Identify which cell holds the provided text, then report its (x, y) central coordinate. 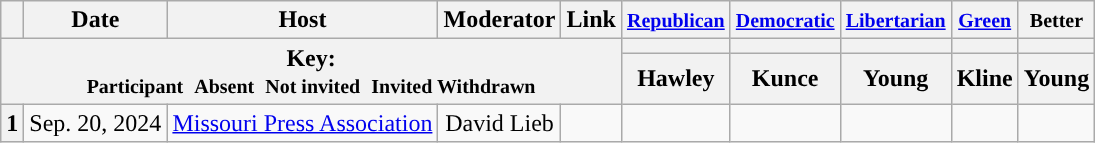
David Lieb (500, 123)
Libertarian (896, 20)
Hawley (676, 78)
Republican (676, 20)
Green (984, 20)
Kunce (785, 78)
Democratic (785, 20)
Host (302, 20)
Sep. 20, 2024 (96, 123)
1 (12, 123)
Moderator (500, 20)
Date (96, 20)
Kline (984, 78)
Key: Participant Absent Not invited Invited Withdrawn (312, 72)
Better (1056, 20)
Missouri Press Association (302, 123)
Link (591, 20)
